Identify which cell holds the provided text, then report its [X, Y] central coordinate. 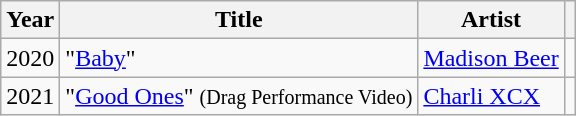
Madison Beer [491, 58]
"Good Ones" (Drag Performance Video) [239, 96]
"Baby" [239, 58]
2020 [30, 58]
Title [239, 20]
2021 [30, 96]
Artist [491, 20]
Charli XCX [491, 96]
Year [30, 20]
